Extract the [X, Y] coordinate from the center of the cell holding the provided text.  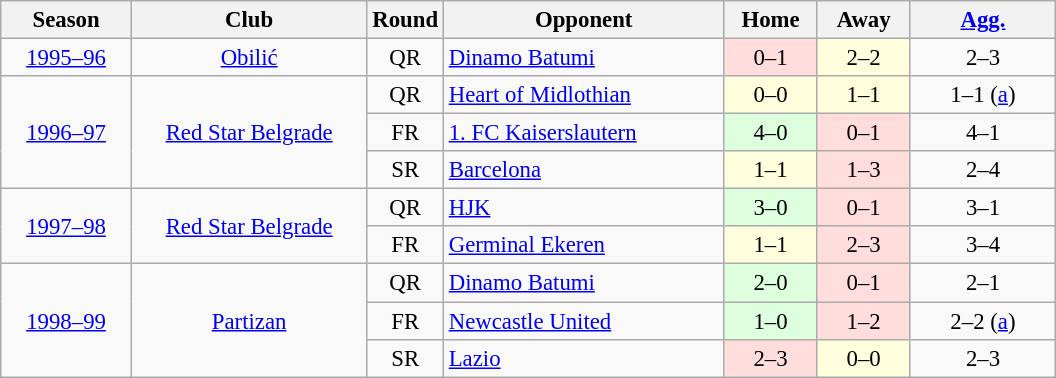
Partizan [249, 320]
4–1 [983, 133]
1998–99 [66, 320]
4–0 [770, 133]
1–1 (a) [983, 95]
Heart of Midlothian [584, 95]
1. FC Kaiserslautern [584, 133]
2–1 [983, 283]
1996–97 [66, 132]
1995–96 [66, 58]
HJK [584, 208]
Lazio [584, 358]
Obilić [249, 58]
Agg. [983, 20]
1–0 [770, 321]
Club [249, 20]
1997–98 [66, 226]
Season [66, 20]
Home [770, 20]
2–0 [770, 283]
Away [864, 20]
1–2 [864, 321]
Barcelona [584, 170]
Newcastle United [584, 321]
Germinal Ekeren [584, 245]
Round [405, 20]
3–4 [983, 245]
2–2 [864, 58]
Opponent [584, 20]
2–2 (a) [983, 321]
3–1 [983, 208]
3–0 [770, 208]
1–3 [864, 170]
2–4 [983, 170]
